Extract the (x, y) coordinate from the center of the cell holding the provided text.  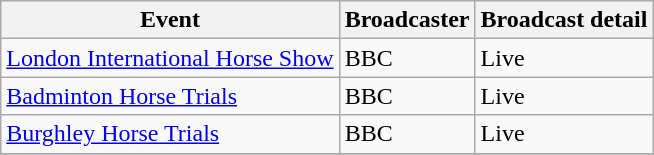
Badminton Horse Trials (170, 96)
Broadcast detail (564, 20)
Event (170, 20)
London International Horse Show (170, 58)
Broadcaster (407, 20)
Burghley Horse Trials (170, 134)
